Locate the cell with the specified text and output its [x, y] center coordinate. 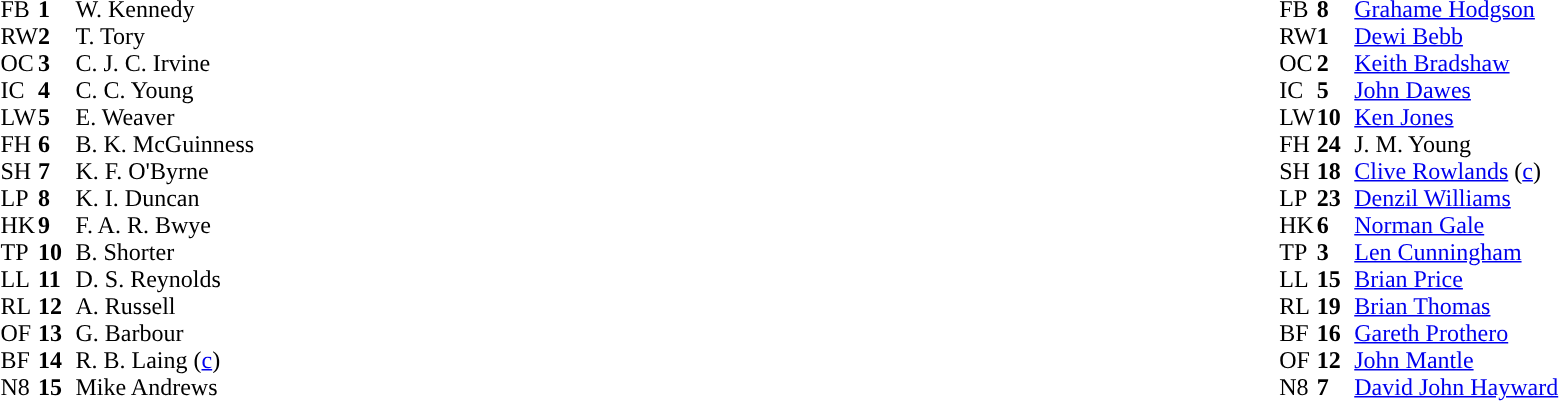
G. Barbour [166, 334]
11 [57, 280]
8 [57, 198]
C. J. C. Irvine [166, 64]
18 [1336, 172]
9 [57, 226]
14 [57, 360]
F. A. R. Bwye [166, 226]
Brian Price [1456, 280]
T. Tory [166, 36]
C. C. Young [166, 90]
K. I. Duncan [166, 198]
Clive Rowlands (c) [1456, 172]
K. F. O'Byrne [166, 172]
B. Shorter [166, 252]
Norman Gale [1456, 226]
24 [1336, 144]
D. S. Reynolds [166, 280]
Len Cunningham [1456, 252]
R. B. Laing (c) [166, 360]
John Mantle [1456, 360]
E. Weaver [166, 118]
Dewi Bebb [1456, 36]
Mike Andrews [166, 388]
4 [57, 90]
B. K. McGuinness [166, 144]
J. M. Young [1456, 144]
Brian Thomas [1456, 306]
Gareth Prothero [1456, 334]
13 [57, 334]
David John Hayward [1456, 388]
A. Russell [166, 306]
Keith Bradshaw [1456, 64]
Denzil Williams [1456, 198]
23 [1336, 198]
19 [1336, 306]
16 [1336, 334]
John Dawes [1456, 90]
1 [1336, 36]
Ken Jones [1456, 118]
